Determine the (x, y) coordinate at the center of the cell enclosing the given text.  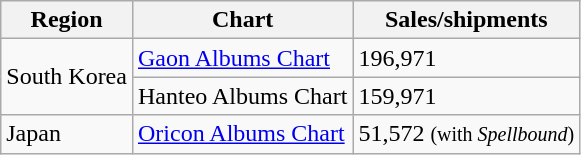
Chart (242, 20)
Gaon Albums Chart (242, 58)
Japan (67, 134)
Sales/shipments (466, 20)
159,971 (466, 96)
196,971 (466, 58)
Oricon Albums Chart (242, 134)
Region (67, 20)
Hanteo Albums Chart (242, 96)
51,572 (with Spellbound) (466, 134)
South Korea (67, 77)
